Scan for the cell matching the given text and deliver its [X, Y] coordinate at center. 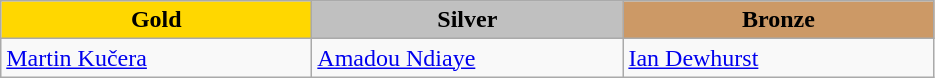
Ian Dewhurst [778, 58]
Silver [468, 20]
Bronze [778, 20]
Gold [156, 20]
Martin Kučera [156, 58]
Amadou Ndiaye [468, 58]
